Capture the cell that displays the provided text and extract its (x, y) central coordinate. 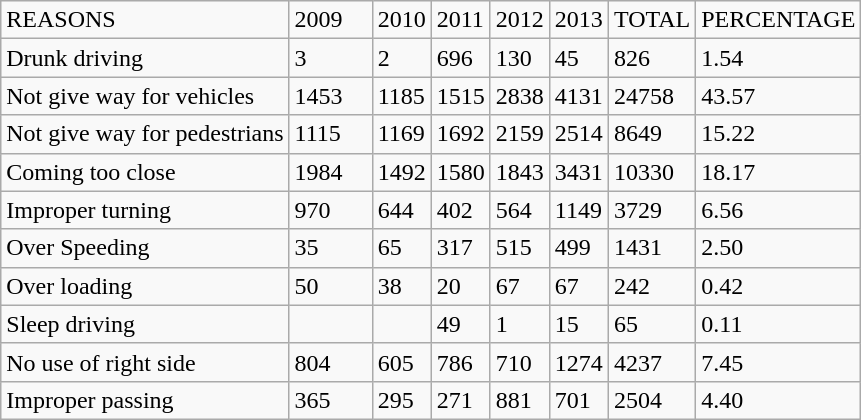
24758 (652, 96)
Drunk driving (145, 58)
0.42 (778, 286)
18.17 (778, 172)
696 (460, 58)
317 (460, 248)
2838 (520, 96)
786 (460, 362)
4237 (652, 362)
1 (520, 324)
1115 (330, 134)
644 (402, 210)
2010 (402, 20)
2013 (578, 20)
4.40 (778, 400)
7.45 (778, 362)
564 (520, 210)
130 (520, 58)
Over loading (145, 286)
1169 (402, 134)
2012 (520, 20)
295 (402, 400)
4131 (578, 96)
515 (520, 248)
402 (460, 210)
3729 (652, 210)
605 (402, 362)
2 (402, 58)
Sleep driving (145, 324)
Over Speeding (145, 248)
Not give way for pedestrians (145, 134)
3 (330, 58)
Not give way for vehicles (145, 96)
271 (460, 400)
15 (578, 324)
Improper turning (145, 210)
38 (402, 286)
Improper passing (145, 400)
1692 (460, 134)
242 (652, 286)
1274 (578, 362)
2.50 (778, 248)
50 (330, 286)
8649 (652, 134)
1492 (402, 172)
TOTAL (652, 20)
970 (330, 210)
2514 (578, 134)
1431 (652, 248)
826 (652, 58)
1515 (460, 96)
1.54 (778, 58)
3431 (578, 172)
15.22 (778, 134)
804 (330, 362)
2504 (652, 400)
701 (578, 400)
PERCENTAGE (778, 20)
REASONS (145, 20)
1580 (460, 172)
43.57 (778, 96)
499 (578, 248)
10330 (652, 172)
2159 (520, 134)
20 (460, 286)
6.56 (778, 210)
2011 (460, 20)
2009 (330, 20)
45 (578, 58)
1843 (520, 172)
881 (520, 400)
No use of right side (145, 362)
0.11 (778, 324)
710 (520, 362)
1185 (402, 96)
35 (330, 248)
49 (460, 324)
1984 (330, 172)
365 (330, 400)
Coming too close (145, 172)
1453 (330, 96)
1149 (578, 210)
